Return the [X, Y] coordinate for the center point of the cell that contains the specified text.  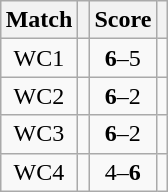
WC3 [39, 134]
WC4 [39, 172]
WC1 [39, 58]
6–5 [123, 58]
Match [39, 20]
WC2 [39, 96]
Score [123, 20]
4–6 [123, 172]
